Detect which cell encompasses the target text, then output its [X, Y] center coordinate. 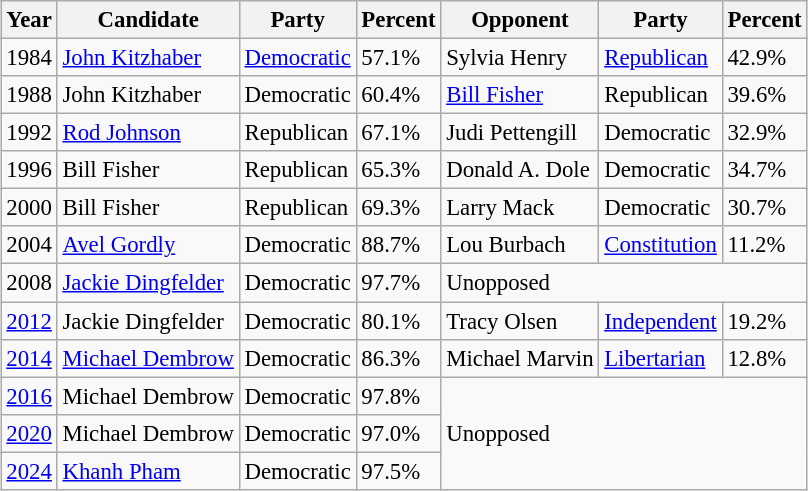
Sylvia Henry [520, 57]
2020 [29, 433]
Michael Marvin [520, 358]
2024 [29, 471]
67.1% [398, 133]
2004 [29, 245]
Rod Johnson [148, 133]
1988 [29, 95]
97.7% [398, 283]
88.7% [398, 245]
69.3% [398, 208]
97.0% [398, 433]
Khanh Pham [148, 471]
97.8% [398, 396]
2000 [29, 208]
11.2% [764, 245]
1984 [29, 57]
2014 [29, 358]
86.3% [398, 358]
Tracy Olsen [520, 321]
34.7% [764, 170]
Larry Mack [520, 208]
42.9% [764, 57]
57.1% [398, 57]
Judi Pettengill [520, 133]
12.8% [764, 358]
80.1% [398, 321]
39.6% [764, 95]
Opponent [520, 20]
Avel Gordly [148, 245]
30.7% [764, 208]
Candidate [148, 20]
2008 [29, 283]
Constitution [660, 245]
2012 [29, 321]
19.2% [764, 321]
97.5% [398, 471]
Independent [660, 321]
65.3% [398, 170]
60.4% [398, 95]
2016 [29, 396]
32.9% [764, 133]
Donald A. Dole [520, 170]
Year [29, 20]
1992 [29, 133]
1996 [29, 170]
Libertarian [660, 358]
Lou Burbach [520, 245]
